Determine the (X, Y) coordinate at the center of the cell enclosing the given text.  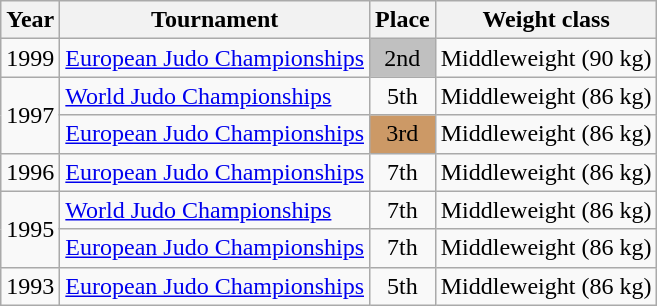
Place (403, 20)
Tournament (215, 20)
3rd (403, 134)
Weight class (546, 20)
1996 (30, 172)
1997 (30, 115)
2nd (403, 58)
Middleweight (90 kg) (546, 58)
Year (30, 20)
1999 (30, 58)
1993 (30, 286)
1995 (30, 229)
